Capture the cell that displays the provided text and extract its [x, y] central coordinate. 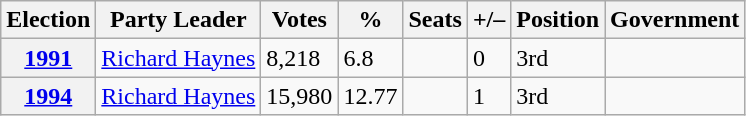
Position [558, 20]
15,980 [300, 96]
Government [675, 20]
6.8 [370, 58]
0 [488, 58]
8,218 [300, 58]
1 [488, 96]
1991 [48, 58]
Votes [300, 20]
% [370, 20]
Party Leader [178, 20]
+/– [488, 20]
12.77 [370, 96]
1994 [48, 96]
Seats [435, 20]
Election [48, 20]
